From the cell containing the given text, extract its center point as (x, y) coordinate. 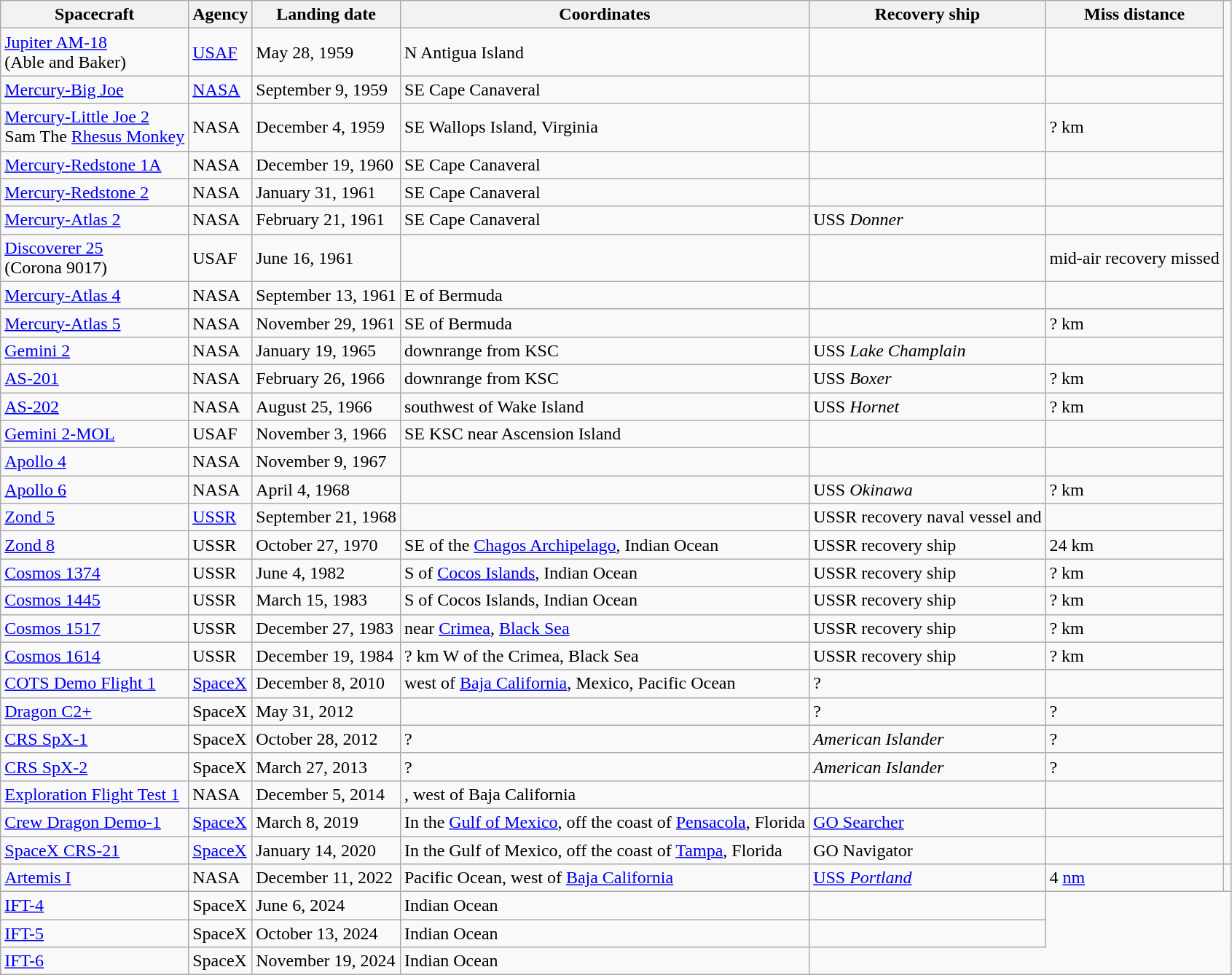
December 27, 1983 (326, 628)
Cosmos 1517 (95, 628)
November 9, 1967 (326, 462)
In the Gulf of Mexico, off the coast of Tampa, Florida (605, 850)
AS-202 (95, 406)
4 nm (1134, 878)
Mercury-Atlas 4 (95, 295)
CRS SpX-1 (95, 739)
mid-air recovery missed (1134, 258)
SE KSC near Ascension Island (605, 434)
December 8, 2010 (326, 684)
August 25, 1966 (326, 406)
Apollo 4 (95, 462)
October 13, 2024 (326, 933)
Discoverer 25(Corona 9017) (95, 258)
December 5, 2014 (326, 794)
GO Searcher (927, 822)
Spacecraft (95, 15)
May 31, 2012 (326, 711)
USS Donner (927, 220)
Mercury-Big Joe (95, 90)
Mercury-Atlas 2 (95, 220)
June 4, 1982 (326, 573)
March 27, 2013 (326, 767)
September 21, 1968 (326, 517)
southwest of Wake Island (605, 406)
USS Hornet (927, 406)
Zond 8 (95, 545)
September 13, 1961 (326, 295)
GO Navigator (927, 850)
SpaceX CRS-21 (95, 850)
June 16, 1961 (326, 258)
Exploration Flight Test 1 (95, 794)
USS Portland (927, 878)
Apollo 6 (95, 490)
October 27, 1970 (326, 545)
In the Gulf of Mexico, off the coast of Pensacola, Florida (605, 822)
Zond 5 (95, 517)
March 8, 2019 (326, 822)
Cosmos 1614 (95, 656)
February 21, 1961 (326, 220)
SE of the Chagos Archipelago, Indian Ocean (605, 545)
December 19, 1960 (326, 165)
Landing date (326, 15)
March 15, 1983 (326, 600)
west of Baja California, Mexico, Pacific Ocean (605, 684)
June 6, 2024 (326, 906)
? km W of the Crimea, Black Sea (605, 656)
E of Bermuda (605, 295)
USS Okinawa (927, 490)
IFT-6 (95, 961)
December 11, 2022 (326, 878)
November 19, 2024 (326, 961)
AS-201 (95, 378)
SE of Bermuda (605, 323)
January 14, 2020 (326, 850)
Jupiter AM-18(Able and Baker) (95, 52)
Pacific Ocean, west of Baja California (605, 878)
Agency (220, 15)
SE Wallops Island, Virginia (605, 127)
September 9, 1959 (326, 90)
January 19, 1965 (326, 351)
Mercury-Redstone 2 (95, 192)
IFT-5 (95, 933)
, west of Baja California (605, 794)
April 4, 1968 (326, 490)
near Crimea, Black Sea (605, 628)
Cosmos 1445 (95, 600)
Dragon C2+ (95, 711)
USS Boxer (927, 378)
Mercury-Atlas 5 (95, 323)
Gemini 2 (95, 351)
February 26, 1966 (326, 378)
Miss distance (1134, 15)
USS Lake Champlain (927, 351)
December 4, 1959 (326, 127)
November 3, 1966 (326, 434)
November 29, 1961 (326, 323)
N Antigua Island (605, 52)
May 28, 1959 (326, 52)
October 28, 2012 (326, 739)
Coordinates (605, 15)
24 km (1134, 545)
Gemini 2-MOL (95, 434)
Mercury-Little Joe 2Sam The Rhesus Monkey (95, 127)
Recovery ship (927, 15)
CRS SpX-2 (95, 767)
IFT-4 (95, 906)
January 31, 1961 (326, 192)
COTS Demo Flight 1 (95, 684)
Artemis I (95, 878)
Crew Dragon Demo-1 (95, 822)
USSR recovery naval vessel and (927, 517)
Cosmos 1374 (95, 573)
Mercury-Redstone 1A (95, 165)
December 19, 1984 (326, 656)
